Pinpoint the cell where the given text exists, returning its (x, y) midpoint coordinate. 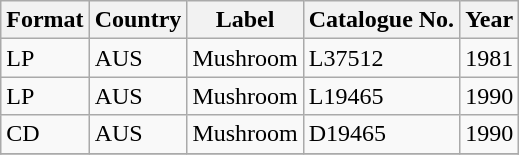
D19465 (381, 134)
Label (245, 20)
Country (138, 20)
Year (490, 20)
L19465 (381, 96)
1981 (490, 58)
L37512 (381, 58)
CD (45, 134)
Catalogue No. (381, 20)
Format (45, 20)
